Determine the [x, y] coordinate at the center of the cell enclosing the given text.  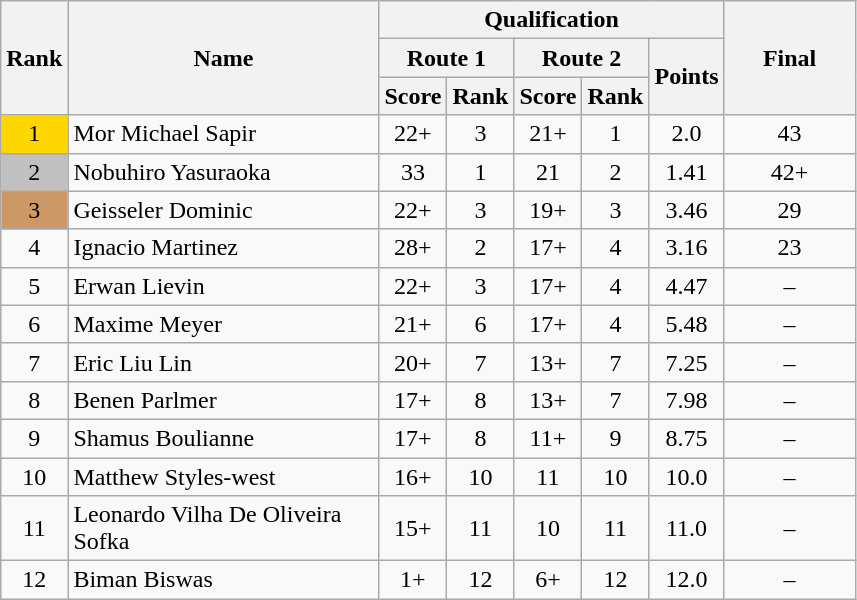
Maxime Meyer [224, 324]
Geisseler Dominic [224, 210]
Route 2 [582, 58]
Qualification [552, 20]
33 [413, 172]
4.47 [686, 286]
Erwan Lievin [224, 286]
11+ [548, 438]
Eric Liu Lin [224, 362]
21 [548, 172]
Shamus Boulianne [224, 438]
11.0 [686, 528]
12.0 [686, 580]
Biman Biswas [224, 580]
28+ [413, 248]
20+ [413, 362]
3.16 [686, 248]
Benen Parlmer [224, 400]
5.48 [686, 324]
Route 1 [446, 58]
Points [686, 77]
Name [224, 58]
3.46 [686, 210]
7.25 [686, 362]
5 [34, 286]
Ignacio Martinez [224, 248]
2.0 [686, 134]
Matthew Styles-west [224, 477]
7.98 [686, 400]
Final [790, 58]
6+ [548, 580]
19+ [548, 210]
16+ [413, 477]
29 [790, 210]
43 [790, 134]
1+ [413, 580]
Nobuhiro Yasuraoka [224, 172]
Leonardo Vilha De Oliveira Sofka [224, 528]
1.41 [686, 172]
Mor Michael Sapir [224, 134]
42+ [790, 172]
23 [790, 248]
10.0 [686, 477]
8.75 [686, 438]
15+ [413, 528]
